Find where the given text appears and provide that cell's center as (x, y) coordinate. 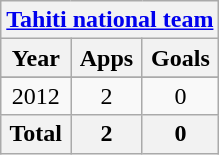
Year (36, 58)
Apps (106, 58)
2012 (36, 96)
Tahiti national team (110, 20)
Goals (180, 58)
Total (36, 134)
